Output the (X, Y) coordinate of the center of the cell containing the given text.  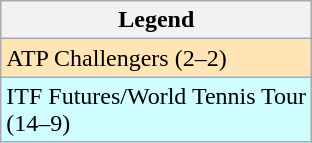
Legend (156, 20)
ATP Challengers (2–2) (156, 58)
ITF Futures/World Tennis Tour (14–9) (156, 110)
